Scan for the cell matching the given text and deliver its (x, y) coordinate at center. 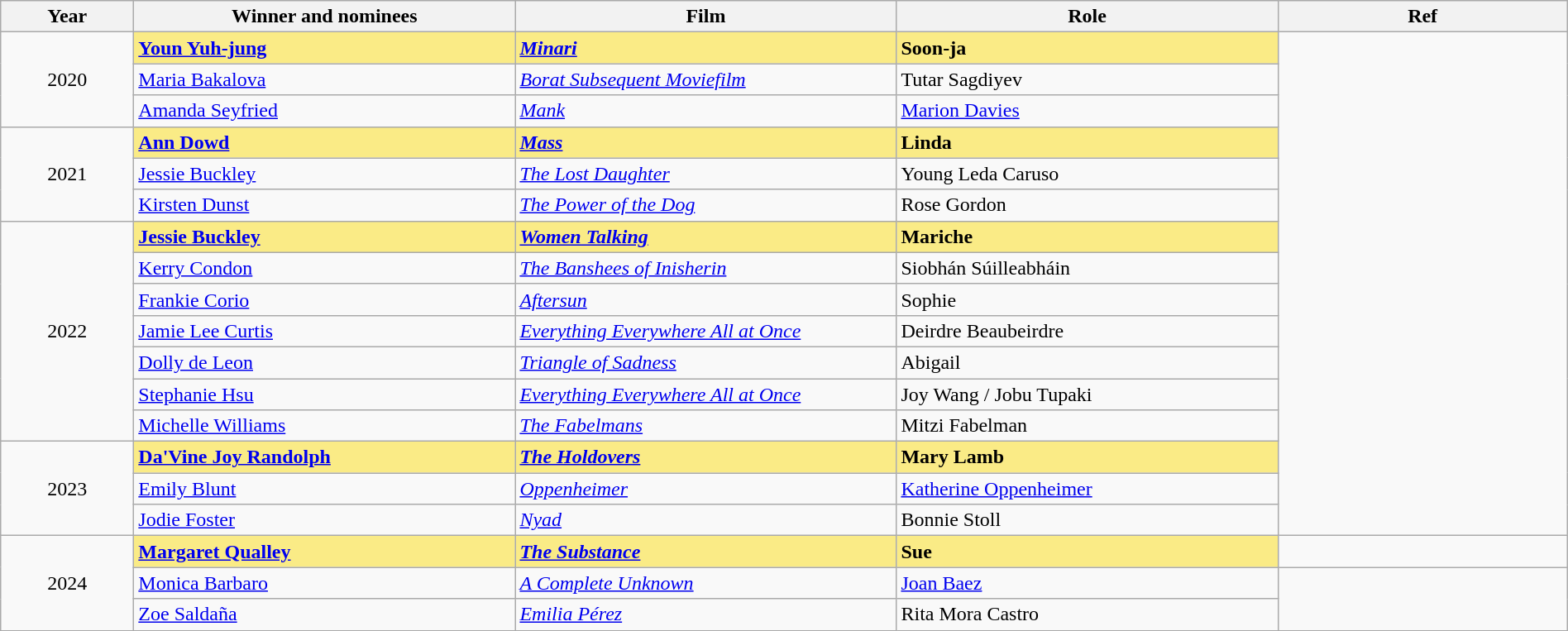
Mary Lamb (1087, 457)
Rita Mora Castro (1087, 614)
Abigail (1087, 362)
Winner and nominees (324, 17)
Minari (706, 48)
Year (68, 17)
Nyad (706, 520)
Women Talking (706, 237)
The Fabelmans (706, 426)
Mitzi Fabelman (1087, 426)
Youn Yuh-jung (324, 48)
Bonnie Stoll (1087, 520)
Film (706, 17)
Amanda Seyfried (324, 111)
Monica Barbaro (324, 583)
Borat Subsequent Moviefilm (706, 79)
2020 (68, 79)
Soon-ja (1087, 48)
Marion Davies (1087, 111)
Kirsten Dunst (324, 205)
Dolly de Leon (324, 362)
Aftersun (706, 299)
Oppenheimer (706, 489)
Tutar Sagdiyev (1087, 79)
Emilia Pérez (706, 614)
Da'Vine Joy Randolph (324, 457)
2023 (68, 489)
Deirdre Beaubeirdre (1087, 331)
Rose Gordon (1087, 205)
Frankie Corio (324, 299)
2022 (68, 331)
Triangle of Sadness (706, 362)
Sue (1087, 552)
The Substance (706, 552)
Mariche (1087, 237)
Ref (1422, 17)
Katherine Oppenheimer (1087, 489)
Young Leda Caruso (1087, 174)
Sophie (1087, 299)
The Lost Daughter (706, 174)
Margaret Qualley (324, 552)
The Holdovers (706, 457)
2021 (68, 174)
Role (1087, 17)
Ann Dowd (324, 142)
Mank (706, 111)
Joan Baez (1087, 583)
The Banshees of Inisherin (706, 268)
Zoe Saldaña (324, 614)
Mass (706, 142)
2024 (68, 583)
The Power of the Dog (706, 205)
Joy Wang / Jobu Tupaki (1087, 394)
Siobhán Súilleabháin (1087, 268)
Kerry Condon (324, 268)
Linda (1087, 142)
Jamie Lee Curtis (324, 331)
Maria Bakalova (324, 79)
Jodie Foster (324, 520)
Michelle Williams (324, 426)
Stephanie Hsu (324, 394)
Emily Blunt (324, 489)
A Complete Unknown (706, 583)
